From the cell containing the given text, extract its center point as [x, y] coordinate. 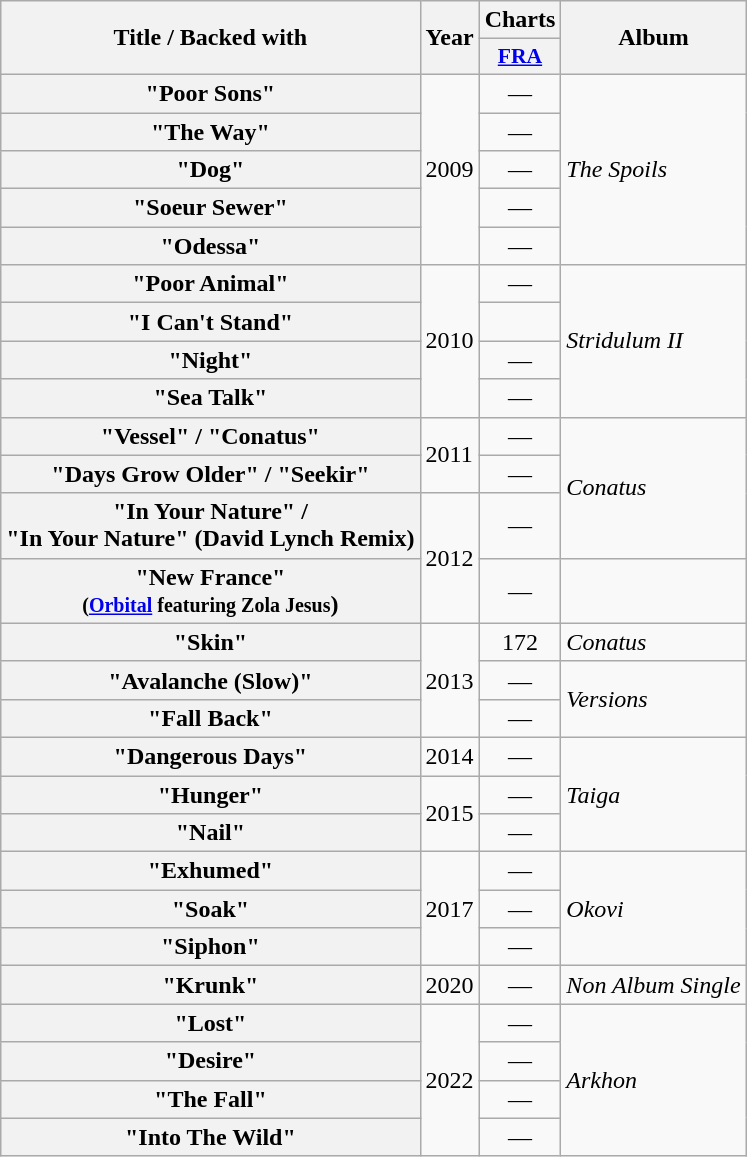
"Nail" [210, 833]
"Hunger" [210, 795]
"Days Grow Older" / "Seekir" [210, 474]
Charts [520, 20]
"Into The Wild" [210, 1137]
Album [654, 38]
"Odessa" [210, 246]
"Soak" [210, 909]
Arkhon [654, 1080]
Stridulum II [654, 341]
Taiga [654, 794]
"Exhumed" [210, 871]
Non Album Single [654, 985]
"Vessel" / "Conatus" [210, 436]
2014 [450, 756]
"Poor Animal" [210, 284]
"Avalanche (Slow)" [210, 680]
2013 [450, 680]
FRA [520, 57]
Year [450, 38]
172 [520, 642]
2011 [450, 455]
2012 [450, 558]
Title / Backed with [210, 38]
"Krunk" [210, 985]
2017 [450, 909]
2022 [450, 1080]
"The Fall" [210, 1099]
"Poor Sons" [210, 93]
"Skin" [210, 642]
"Sea Talk" [210, 398]
"I Can't Stand" [210, 322]
2010 [450, 341]
"Siphon" [210, 947]
2009 [450, 169]
"Lost" [210, 1023]
"Night" [210, 360]
"Dog" [210, 170]
2015 [450, 814]
"Dangerous Days" [210, 756]
"In Your Nature" / "In Your Nature" (David Lynch Remix) [210, 526]
Okovi [654, 909]
"The Way" [210, 131]
2020 [450, 985]
"Fall Back" [210, 718]
"New France" (Orbital featuring Zola Jesus) [210, 590]
Versions [654, 699]
"Soeur Sewer" [210, 208]
"Desire" [210, 1061]
The Spoils [654, 169]
